Capture the cell that displays the provided text and extract its [X, Y] central coordinate. 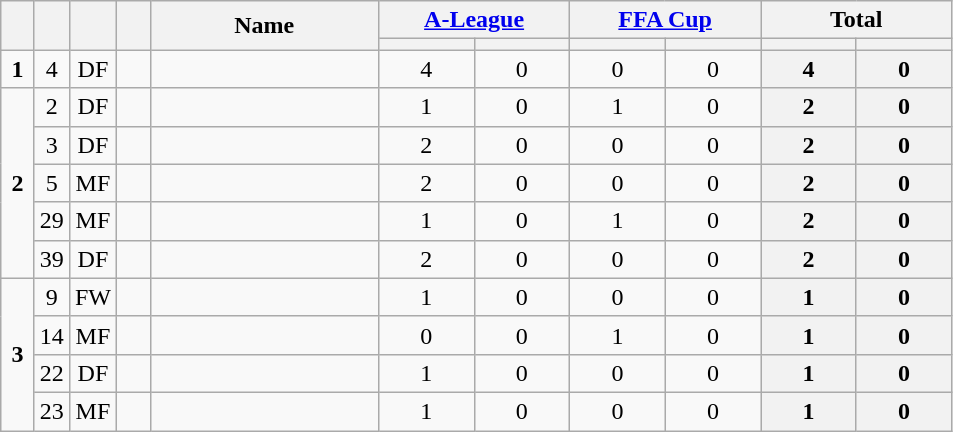
9 [52, 297]
5 [52, 183]
FFA Cup [666, 20]
FW [92, 297]
22 [52, 373]
Name [264, 26]
14 [52, 335]
A-League [474, 20]
29 [52, 221]
39 [52, 259]
23 [52, 411]
Total [856, 20]
